Extract the (X, Y) coordinate from the center of the cell holding the provided text.  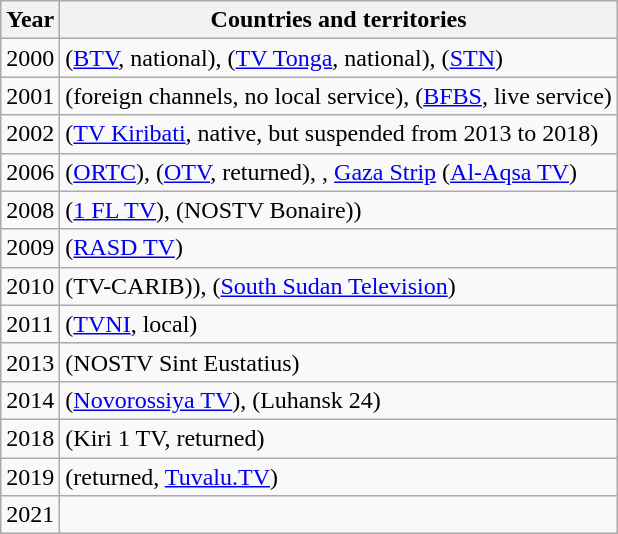
2008 (30, 210)
2002 (30, 134)
(TVNI, local) (339, 324)
(Novorossiya TV), (Luhansk 24) (339, 400)
2010 (30, 286)
2013 (30, 362)
(TV Kiribati, native, but suspended from 2013 to 2018) (339, 134)
(NOSTV Sint Eustatius) (339, 362)
2011 (30, 324)
(TV-CARIB)), (South Sudan Television) (339, 286)
2001 (30, 96)
(RASD TV) (339, 248)
(BTV, national), (TV Tonga, national), (STN) (339, 58)
2000 (30, 58)
2009 (30, 248)
(1 FL TV), (NOSTV Bonaire)) (339, 210)
Countries and territories (339, 20)
2006 (30, 172)
(ORTC), (OTV, returned), , Gaza Strip (Al-Aqsa TV) (339, 172)
(foreign channels, no local service), (BFBS, live service) (339, 96)
Year (30, 20)
2021 (30, 515)
2014 (30, 400)
2018 (30, 438)
(Kiri 1 TV, returned) (339, 438)
2019 (30, 477)
(returned, Tuvalu.TV) (339, 477)
